Detect which cell encompasses the target text, then output its [X, Y] center coordinate. 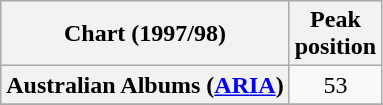
Peakposition [335, 34]
Australian Albums (ARIA) [145, 85]
Chart (1997/98) [145, 34]
53 [335, 85]
